Return [x, y] of the center of cell containing provided text 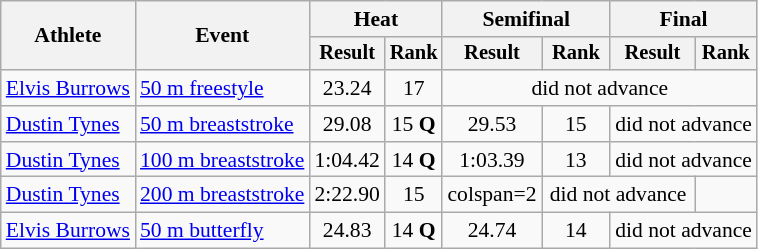
50 m breaststroke [222, 124]
15 Q [414, 124]
50 m butterfly [222, 231]
2:22.90 [346, 195]
colspan=2 [492, 195]
Semifinal [526, 19]
17 [414, 88]
24.83 [346, 231]
Heat [376, 19]
14 [576, 231]
23.24 [346, 88]
29.53 [492, 124]
24.74 [492, 231]
Event [222, 36]
13 [576, 160]
200 m breaststroke [222, 195]
1:04.42 [346, 160]
Athlete [68, 36]
100 m breaststroke [222, 160]
1:03.39 [492, 160]
Final [684, 19]
29.08 [346, 124]
50 m freestyle [222, 88]
